Find where the given text appears and provide that cell's center as [x, y] coordinate. 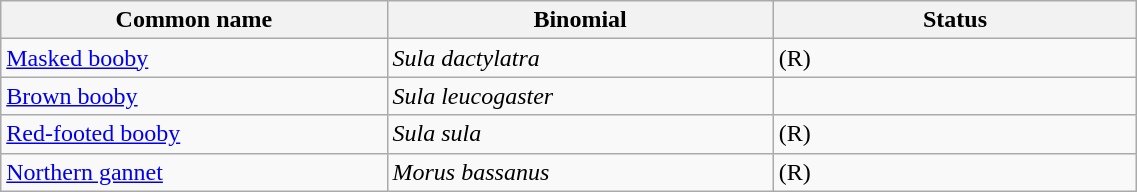
Sula sula [580, 134]
Morus bassanus [580, 172]
Binomial [580, 20]
Masked booby [194, 58]
Sula dactylatra [580, 58]
Northern gannet [194, 172]
Red-footed booby [194, 134]
Sula leucogaster [580, 96]
Brown booby [194, 96]
Common name [194, 20]
Status [955, 20]
